Find where the given text appears and provide that cell's center as [X, Y] coordinate. 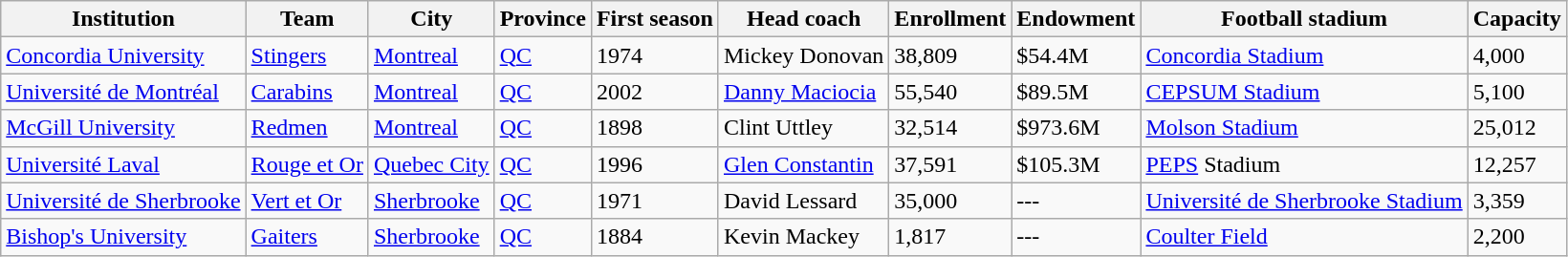
1,817 [950, 237]
Head coach [803, 19]
David Lessard [803, 201]
Danny Maciocia [803, 92]
Rouge et Or [307, 164]
Université de Montréal [123, 92]
1974 [654, 55]
Quebec City [431, 164]
2002 [654, 92]
Université de Sherbrooke [123, 201]
PEPS Stadium [1304, 164]
1971 [654, 201]
Clint Uttley [803, 128]
37,591 [950, 164]
Université Laval [123, 164]
35,000 [950, 201]
Carabins [307, 92]
Vert et Or [307, 201]
Gaiters [307, 237]
Province [543, 19]
Football stadium [1304, 19]
$89.5M [1077, 92]
Mickey Donovan [803, 55]
3,359 [1516, 201]
Redmen [307, 128]
Concordia University [123, 55]
12,257 [1516, 164]
25,012 [1516, 128]
55,540 [950, 92]
City [431, 19]
Glen Constantin [803, 164]
Enrollment [950, 19]
Université de Sherbrooke Stadium [1304, 201]
32,514 [950, 128]
2,200 [1516, 237]
Stingers [307, 55]
Bishop's University [123, 237]
Kevin Mackey [803, 237]
Molson Stadium [1304, 128]
$973.6M [1077, 128]
Institution [123, 19]
$54.4M [1077, 55]
Capacity [1516, 19]
First season [654, 19]
Concordia Stadium [1304, 55]
Coulter Field [1304, 237]
38,809 [950, 55]
1996 [654, 164]
CEPSUM Stadium [1304, 92]
5,100 [1516, 92]
McGill University [123, 128]
4,000 [1516, 55]
Endowment [1077, 19]
Team [307, 19]
1884 [654, 237]
$105.3M [1077, 164]
1898 [654, 128]
